Determine the (X, Y) coordinate at the center of the cell enclosing the given text.  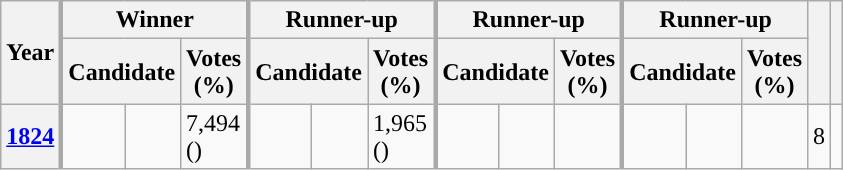
8 (820, 136)
1824 (32, 136)
Winner (154, 20)
Year (32, 52)
7,494() (215, 136)
1,965() (402, 136)
